Search for the cell housing the specified text and yield its [X, Y] center coordinate. 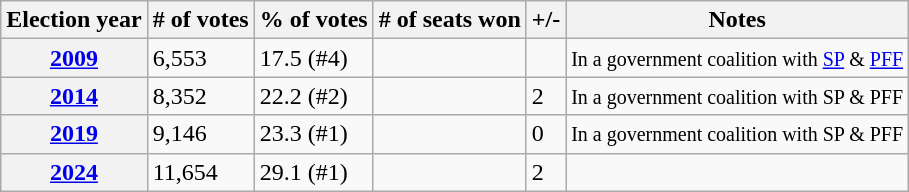
9,146 [200, 134]
23.3 (#1) [314, 134]
Notes [738, 20]
11,654 [200, 172]
6,553 [200, 58]
2014 [74, 96]
0 [546, 134]
2024 [74, 172]
2019 [74, 134]
Election year [74, 20]
8,352 [200, 96]
+/- [546, 20]
% of votes [314, 20]
17.5 (#4) [314, 58]
# of seats won [450, 20]
2009 [74, 58]
22.2 (#2) [314, 96]
29.1 (#1) [314, 172]
# of votes [200, 20]
